Capture the cell that displays the provided text and extract its [x, y] central coordinate. 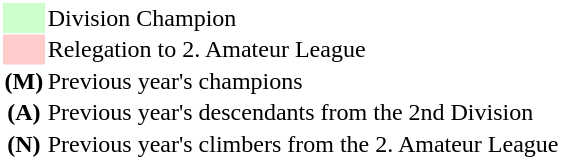
(N) [24, 144]
(M) [24, 81]
Relegation to 2. Amateur League [303, 49]
Previous year's champions [303, 81]
Previous year's climbers from the 2. Amateur League [303, 144]
(A) [24, 113]
Division Champion [303, 18]
Previous year's descendants from the 2nd Division [303, 113]
